From the cell containing the given text, extract its center point as (x, y) coordinate. 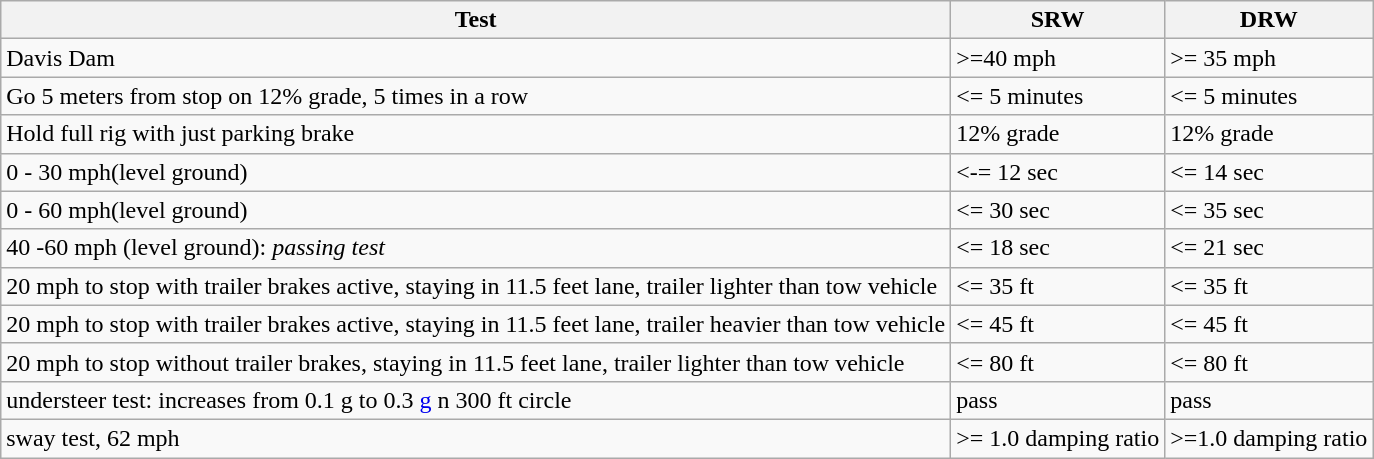
40 -60 mph (level ground): passing test (476, 248)
20 mph to stop without trailer brakes, staying in 11.5 feet lane, trailer lighter than tow vehicle (476, 362)
DRW (1269, 20)
>=1.0 damping ratio (1269, 438)
<= 30 sec (1058, 210)
Go 5 meters from stop on 12% grade, 5 times in a row (476, 96)
sway test, 62 mph (476, 438)
understeer test: increases from 0.1 g to 0.3 g n 300 ft circle (476, 400)
<= 18 sec (1058, 248)
Davis Dam (476, 58)
>=40 mph (1058, 58)
Hold full rig with just parking brake (476, 134)
20 mph to stop with trailer brakes active, staying in 11.5 feet lane, trailer heavier than tow vehicle (476, 324)
20 mph to stop with trailer brakes active, staying in 11.5 feet lane, trailer lighter than tow vehicle (476, 286)
Test (476, 20)
<= 35 sec (1269, 210)
<= 14 sec (1269, 172)
<-= 12 sec (1058, 172)
>= 1.0 damping ratio (1058, 438)
SRW (1058, 20)
>= 35 mph (1269, 58)
<= 21 sec (1269, 248)
0 - 60 mph(level ground) (476, 210)
0 - 30 mph(level ground) (476, 172)
